Detect which cell encompasses the target text, then output its [X, Y] center coordinate. 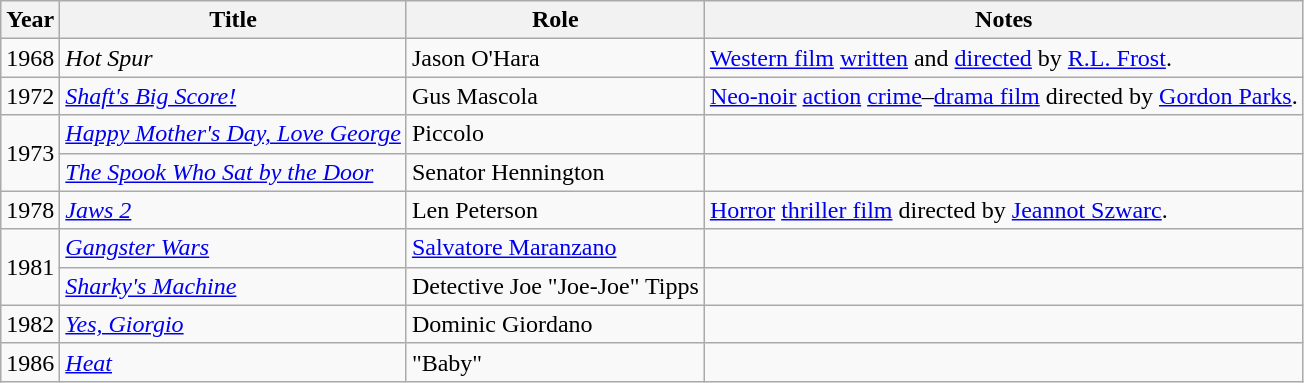
The Spook Who Sat by the Door [234, 172]
1981 [30, 267]
1972 [30, 96]
Title [234, 20]
1968 [30, 58]
Happy Mother's Day, Love George [234, 134]
Piccolo [555, 134]
Year [30, 20]
Salvatore Maranzano [555, 248]
Jaws 2 [234, 210]
1978 [30, 210]
Senator Hennington [555, 172]
Neo-noir action crime–drama film directed by Gordon Parks. [1004, 96]
1973 [30, 153]
Notes [1004, 20]
1986 [30, 362]
Detective Joe "Joe-Joe" Tipps [555, 286]
Yes, Giorgio [234, 324]
Western film written and directed by R.L. Frost. [1004, 58]
Role [555, 20]
Gangster Wars [234, 248]
Gus Mascola [555, 96]
Sharky's Machine [234, 286]
Horror thriller film directed by Jeannot Szwarc. [1004, 210]
Shaft's Big Score! [234, 96]
"Baby" [555, 362]
Hot Spur [234, 58]
Jason O'Hara [555, 58]
1982 [30, 324]
Heat [234, 362]
Len Peterson [555, 210]
Dominic Giordano [555, 324]
